Determine the (x, y) coordinate at the center of the cell enclosing the given text.  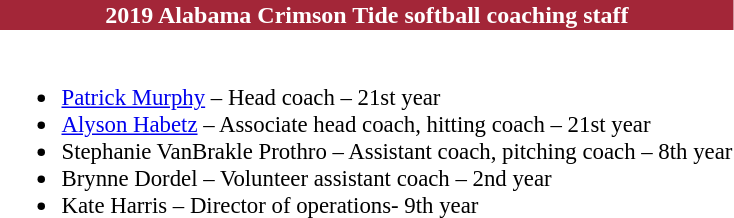
2019 Alabama Crimson Tide softball coaching staff (367, 15)
